Provide the (x, y) coordinate of the cell's center where the given text is located.  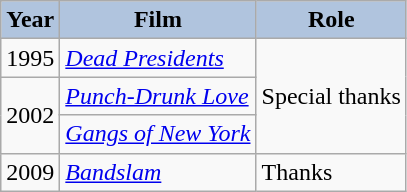
2009 (30, 172)
2002 (30, 115)
Punch-Drunk Love (158, 96)
Role (331, 20)
Year (30, 20)
Dead Presidents (158, 58)
Gangs of New York (158, 134)
1995 (30, 58)
Film (158, 20)
Special thanks (331, 96)
Bandslam (158, 172)
Thanks (331, 172)
